Scan for the cell matching the given text and deliver its (X, Y) coordinate at center. 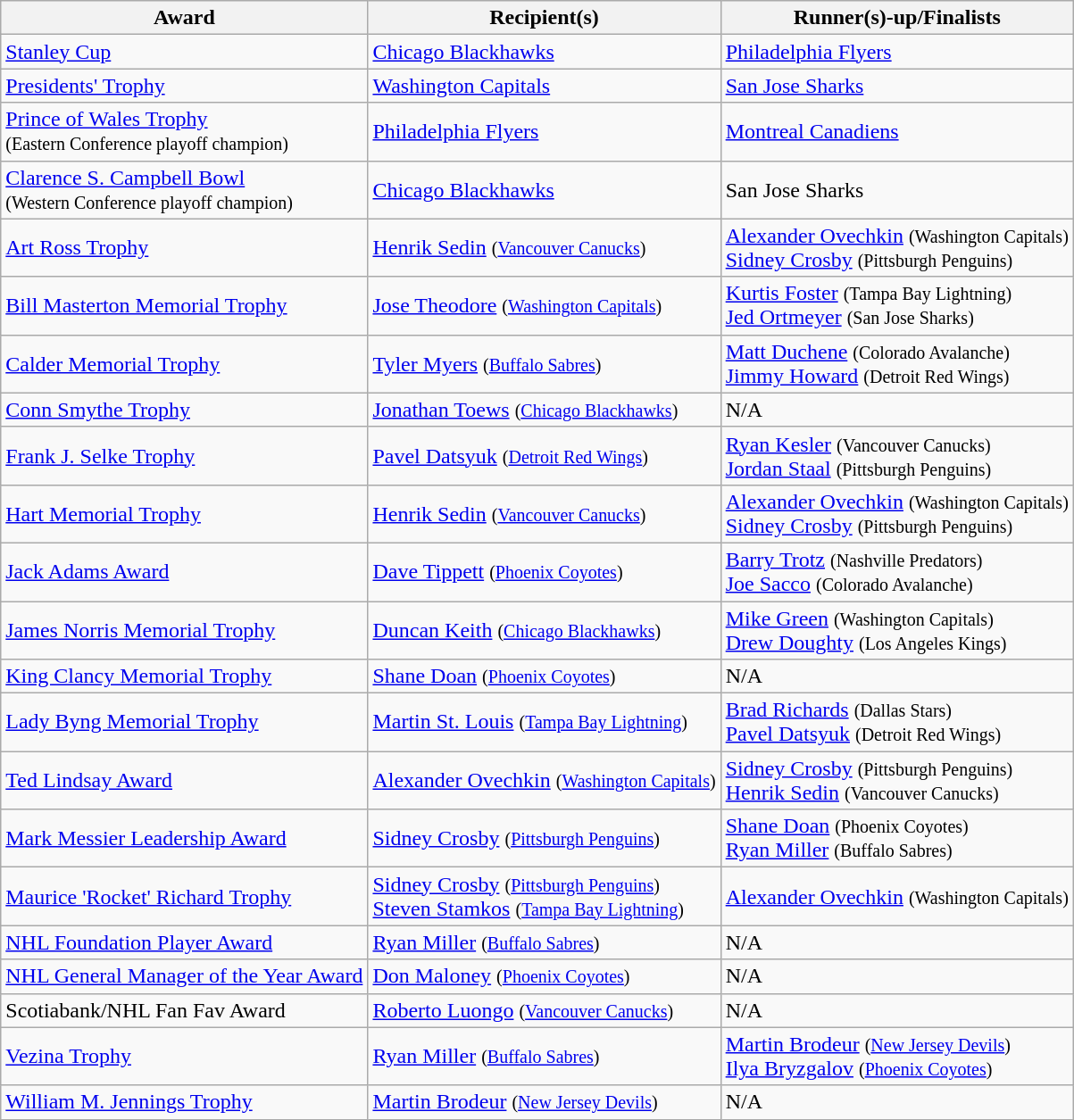
Stanley Cup (184, 52)
Sidney Crosby (Pittsburgh Penguins) (545, 839)
Frank J. Selke Trophy (184, 455)
Martin Brodeur (New Jersey Devils)Ilya Bryzgalov (Phoenix Coyotes) (896, 1057)
Montreal Canadiens (896, 132)
James Norris Memorial Trophy (184, 630)
Sidney Crosby (Pittsburgh Penguins)Henrik Sedin (Vancouver Canucks) (896, 780)
Martin St. Louis (Tampa Bay Lightning) (545, 723)
Scotiabank/NHL Fan Fav Award (184, 1010)
Presidents' Trophy (184, 86)
William M. Jennings Trophy (184, 1102)
Kurtis Foster (Tampa Bay Lightning)Jed Ortmeyer (San Jose Sharks) (896, 305)
Don Maloney (Phoenix Coyotes) (545, 976)
Washington Capitals (545, 86)
Jose Theodore (Washington Capitals) (545, 305)
NHL General Manager of the Year Award (184, 976)
Barry Trotz (Nashville Predators)Joe Sacco (Colorado Avalanche) (896, 571)
Martin Brodeur (New Jersey Devils) (545, 1102)
Tyler Myers (Buffalo Sabres) (545, 364)
Calder Memorial Trophy (184, 364)
Shane Doan (Phoenix Coyotes)Ryan Miller (Buffalo Sabres) (896, 839)
NHL Foundation Player Award (184, 942)
Hart Memorial Trophy (184, 514)
Pavel Datsyuk (Detroit Red Wings) (545, 455)
Bill Masterton Memorial Trophy (184, 305)
Prince of Wales Trophy (Eastern Conference playoff champion) (184, 132)
Roberto Luongo (Vancouver Canucks) (545, 1010)
Conn Smythe Trophy (184, 410)
Sidney Crosby (Pittsburgh Penguins)Steven Stamkos (Tampa Bay Lightning) (545, 896)
Duncan Keith (Chicago Blackhawks) (545, 630)
Runner(s)-up/Finalists (896, 18)
Jack Adams Award (184, 571)
Maurice 'Rocket' Richard Trophy (184, 896)
Dave Tippett (Phoenix Coyotes) (545, 571)
Ted Lindsay Award (184, 780)
King Clancy Memorial Trophy (184, 676)
Mark Messier Leadership Award (184, 839)
Award (184, 18)
Vezina Trophy (184, 1057)
Clarence S. Campbell Bowl (Western Conference playoff champion) (184, 189)
Jonathan Toews (Chicago Blackhawks) (545, 410)
Lady Byng Memorial Trophy (184, 723)
Shane Doan (Phoenix Coyotes) (545, 676)
Mike Green (Washington Capitals)Drew Doughty (Los Angeles Kings) (896, 630)
Matt Duchene (Colorado Avalanche)Jimmy Howard (Detroit Red Wings) (896, 364)
Ryan Kesler (Vancouver Canucks)Jordan Staal (Pittsburgh Penguins) (896, 455)
Brad Richards (Dallas Stars)Pavel Datsyuk (Detroit Red Wings) (896, 723)
Art Ross Trophy (184, 248)
Recipient(s) (545, 18)
